From the cell containing the given text, extract its center point as [X, Y] coordinate. 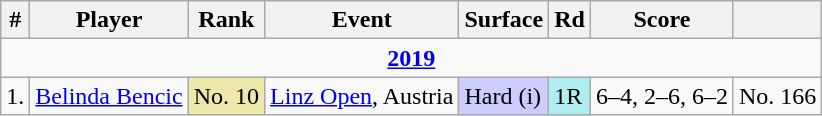
Player [109, 20]
Belinda Bencic [109, 96]
1R [570, 96]
Event [362, 20]
No. 10 [226, 96]
1. [16, 96]
# [16, 20]
Hard (i) [504, 96]
2019 [412, 58]
6–4, 2–6, 6–2 [662, 96]
Linz Open, Austria [362, 96]
No. 166 [777, 96]
Rd [570, 20]
Surface [504, 20]
Rank [226, 20]
Score [662, 20]
